Search for the cell housing the specified text and yield its (x, y) center coordinate. 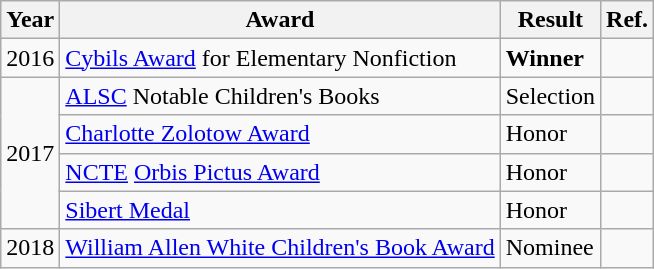
William Allen White Children's Book Award (280, 248)
Year (30, 20)
Result (550, 20)
2018 (30, 248)
NCTE Orbis Pictus Award (280, 172)
2017 (30, 153)
ALSC Notable Children's Books (280, 96)
2016 (30, 58)
Award (280, 20)
Cybils Award for Elementary Nonfiction (280, 58)
Winner (550, 58)
Selection (550, 96)
Nominee (550, 248)
Ref. (628, 20)
Sibert Medal (280, 210)
Charlotte Zolotow Award (280, 134)
